Search for the cell housing the specified text and yield its [X, Y] center coordinate. 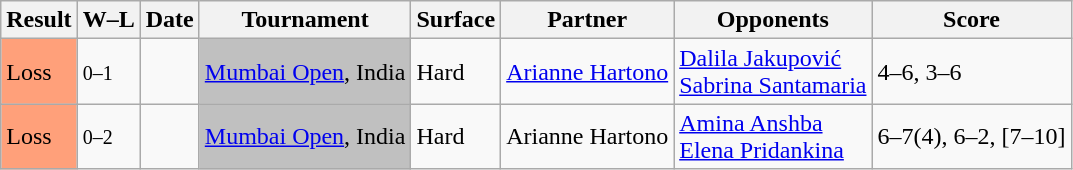
Amina Anshba Elena Pridankina [773, 136]
Tournament [305, 20]
Opponents [773, 20]
W–L [108, 20]
4–6, 3–6 [972, 72]
Dalila Jakupović Sabrina Santamaria [773, 72]
Surface [456, 20]
Score [972, 20]
0–2 [108, 136]
Date [170, 20]
Partner [588, 20]
Result [39, 20]
0–1 [108, 72]
6–7(4), 6–2, [7–10] [972, 136]
